Return the (x, y) coordinate for the center point of the cell that contains the specified text.  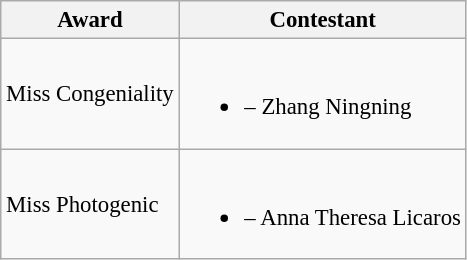
– Zhang Ningning (322, 94)
Award (90, 20)
– Anna Theresa Licaros (322, 204)
Miss Photogenic (90, 204)
Contestant (322, 20)
Miss Congeniality (90, 94)
